Capture the cell that displays the provided text and extract its [x, y] central coordinate. 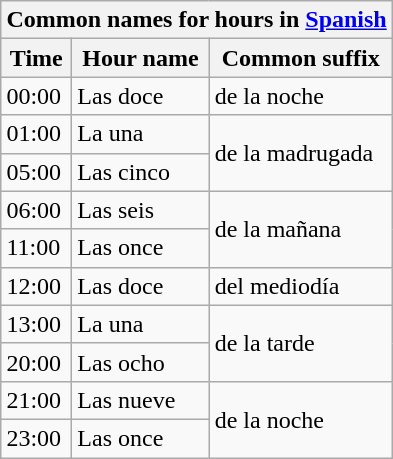
23:00 [36, 438]
13:00 [36, 324]
Time [36, 58]
Las nueve [140, 400]
Common names for hours in Spanish [196, 20]
Las cinco [140, 172]
de la tarde [300, 343]
12:00 [36, 286]
Hour name [140, 58]
05:00 [36, 172]
11:00 [36, 248]
21:00 [36, 400]
Common suffix [300, 58]
20:00 [36, 362]
Las ocho [140, 362]
01:00 [36, 134]
de la mañana [300, 229]
06:00 [36, 210]
de la madrugada [300, 153]
00:00 [36, 96]
del mediodía [300, 286]
Las seis [140, 210]
